Detect which cell encompasses the target text, then output its [x, y] center coordinate. 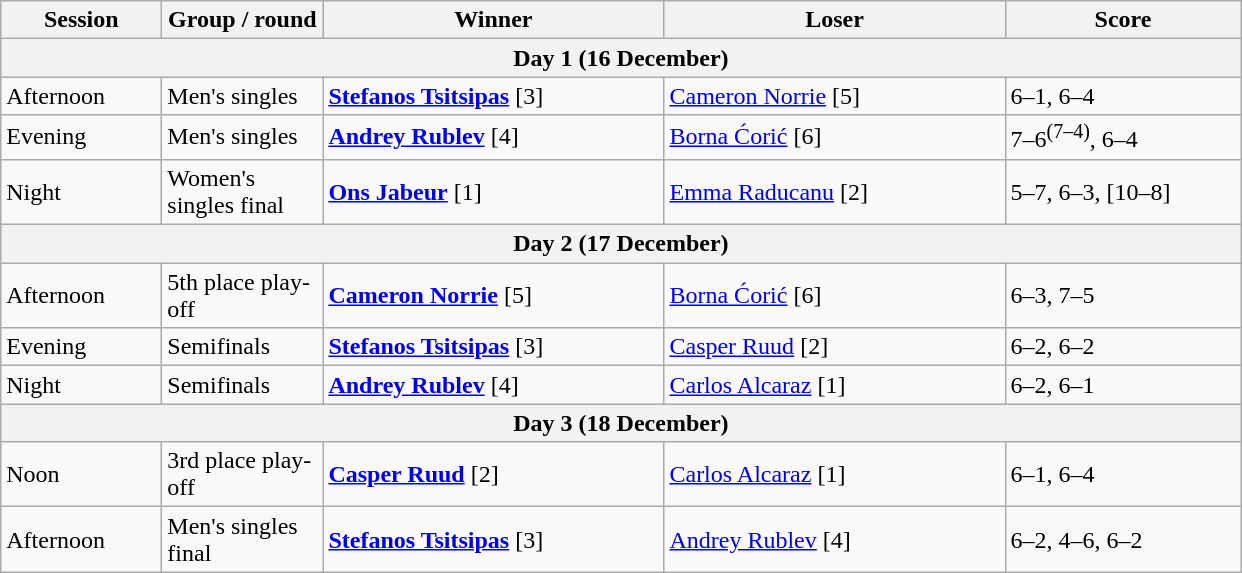
7–6(7–4), 6–4 [1123, 138]
Women's singles final [242, 192]
Day 3 (18 December) [621, 423]
6–2, 6–2 [1123, 347]
Score [1123, 20]
Day 2 (17 December) [621, 244]
Emma Raducanu [2] [834, 192]
6–2, 6–1 [1123, 385]
Group / round [242, 20]
Loser [834, 20]
Day 1 (16 December) [621, 58]
Men's singles final [242, 540]
6–2, 4–6, 6–2 [1123, 540]
Winner [494, 20]
5–7, 6–3, [10–8] [1123, 192]
6–3, 7–5 [1123, 296]
Noon [82, 474]
Ons Jabeur [1] [494, 192]
5th place play-off [242, 296]
3rd place play-off [242, 474]
Session [82, 20]
